Return the (X, Y) coordinate for the center point of the cell that contains the specified text.  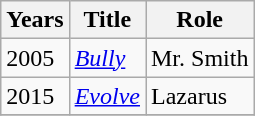
Role (200, 20)
Evolve (107, 96)
2005 (35, 58)
Mr. Smith (200, 58)
Title (107, 20)
Years (35, 20)
Bully (107, 58)
2015 (35, 96)
Lazarus (200, 96)
